Determine the (x, y) coordinate at the center of the cell enclosing the given text.  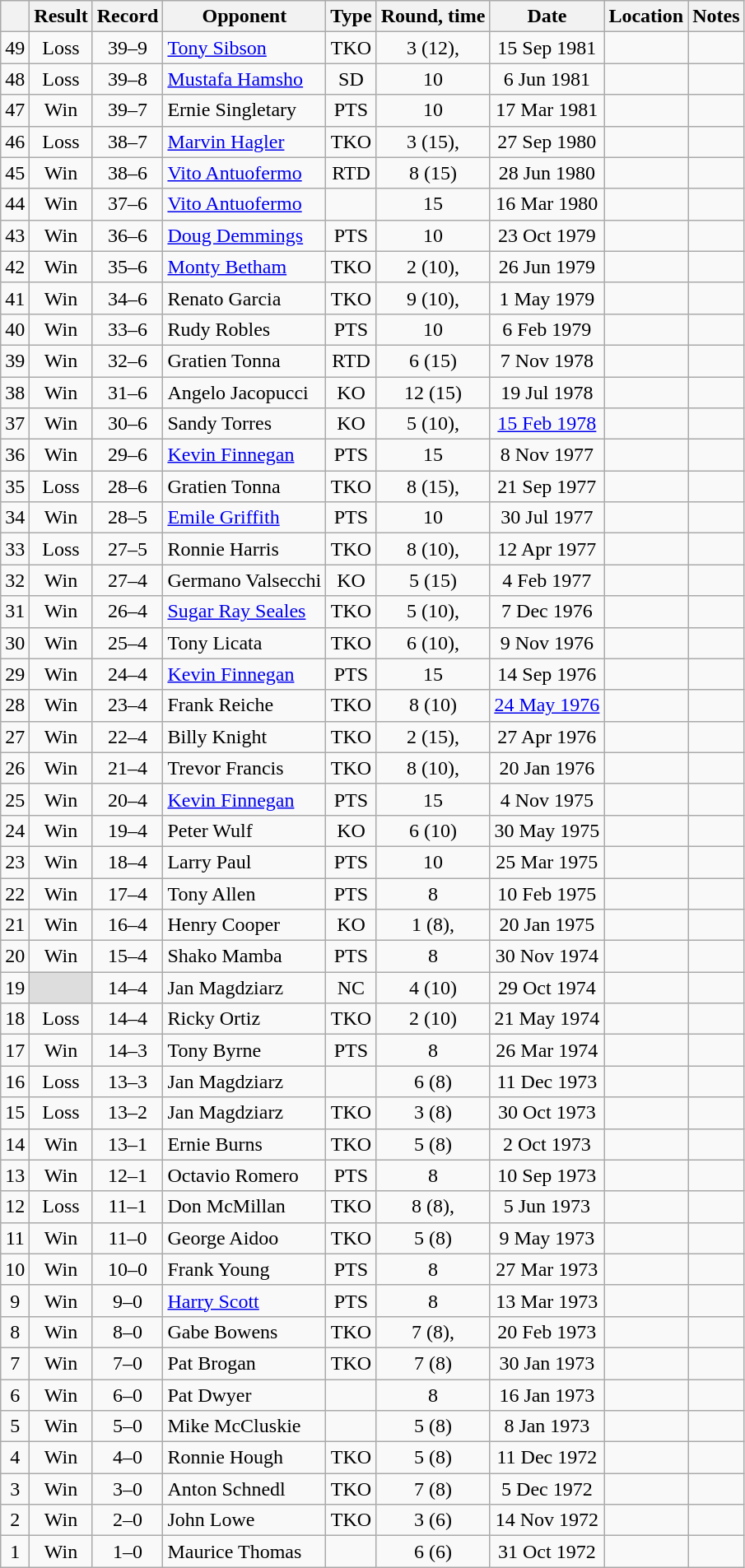
11 (15, 1238)
Ronnie Harris (244, 549)
8–0 (128, 1332)
6 (6) (433, 1552)
18 (15, 1019)
5 (15) (433, 580)
3 (6) (433, 1520)
4–0 (128, 1458)
26–4 (128, 612)
Octavio Romero (244, 1175)
6 (10) (433, 831)
19 (15, 988)
30 Jan 1973 (547, 1363)
Emile Griffith (244, 518)
Maurice Thomas (244, 1552)
20 Jan 1975 (547, 925)
38–7 (128, 142)
12 (15, 1207)
20–4 (128, 799)
7–0 (128, 1363)
10–0 (128, 1269)
46 (15, 142)
29 Oct 1974 (547, 988)
30 Jul 1977 (547, 518)
26 Mar 1974 (547, 1050)
23 Oct 1979 (547, 235)
6 Jun 1981 (547, 79)
2 Oct 1973 (547, 1144)
Tony Byrne (244, 1050)
Mustafa Hamsho (244, 79)
Frank Reiche (244, 705)
8 (15), (433, 486)
28 (15, 705)
21–4 (128, 768)
25–4 (128, 643)
11–1 (128, 1207)
1 (8), (433, 925)
3 (15, 1489)
7 (8), (433, 1332)
Date (547, 16)
Henry Cooper (244, 925)
1 May 1979 (547, 298)
9 May 1973 (547, 1238)
Trevor Francis (244, 768)
27 Mar 1973 (547, 1269)
3 (8) (433, 1113)
40 (15, 329)
14 (15, 1144)
39 (15, 361)
NC (351, 988)
21 (15, 925)
7 Nov 1978 (547, 361)
15–4 (128, 956)
28 Jun 1980 (547, 173)
39–9 (128, 48)
22–4 (128, 737)
21 Sep 1977 (547, 486)
Ronnie Hough (244, 1458)
11 Dec 1973 (547, 1082)
19–4 (128, 831)
15 Sep 1981 (547, 48)
Location (646, 16)
16 Jan 1973 (547, 1395)
Type (351, 16)
13 (15, 1175)
Opponent (244, 16)
19 Jul 1978 (547, 393)
24 May 1976 (547, 705)
44 (15, 204)
23 (15, 862)
30 May 1975 (547, 831)
12 Apr 1977 (547, 549)
Renato Garcia (244, 298)
22 (15, 893)
6 Feb 1979 (547, 329)
Tony Allen (244, 893)
36–6 (128, 235)
Round, time (433, 16)
17 (15, 1050)
Record (128, 16)
30 Nov 1974 (547, 956)
30–6 (128, 424)
38 (15, 393)
2 (15), (433, 737)
17–4 (128, 893)
13–1 (128, 1144)
Tony Licata (244, 643)
11–0 (128, 1238)
20 Feb 1973 (547, 1332)
John Lowe (244, 1520)
10 Feb 1975 (547, 893)
20 (15, 956)
27–5 (128, 549)
30 Oct 1973 (547, 1113)
43 (15, 235)
Frank Young (244, 1269)
36 (15, 455)
13–2 (128, 1113)
28–6 (128, 486)
32–6 (128, 361)
47 (15, 110)
42 (15, 267)
13 Mar 1973 (547, 1300)
27 Sep 1980 (547, 142)
SD (351, 79)
Don McMillan (244, 1207)
Ernie Burns (244, 1144)
29–6 (128, 455)
Pat Brogan (244, 1363)
4 Nov 1975 (547, 799)
33 (15, 549)
Harry Scott (244, 1300)
6 (10), (433, 643)
8 Jan 1973 (547, 1426)
41 (15, 298)
34 (15, 518)
Marvin Hagler (244, 142)
Sandy Torres (244, 424)
Angelo Jacopucci (244, 393)
4 (10) (433, 988)
27 Apr 1976 (547, 737)
Ricky Ortiz (244, 1019)
6 (8) (433, 1082)
12 (15) (433, 393)
6 (15) (433, 361)
11 Dec 1972 (547, 1458)
16 Mar 1980 (547, 204)
8 (8), (433, 1207)
7 (15, 1363)
28–5 (128, 518)
26 Jun 1979 (547, 267)
10 Sep 1973 (547, 1175)
9 Nov 1976 (547, 643)
4 (15, 1458)
37–6 (128, 204)
Notes (716, 16)
Larry Paul (244, 862)
24 (15, 831)
14 Nov 1972 (547, 1520)
31–6 (128, 393)
31 (15, 612)
8 (10) (433, 705)
33–6 (128, 329)
38–6 (128, 173)
6–0 (128, 1395)
17 Mar 1981 (547, 110)
Sugar Ray Seales (244, 612)
13–3 (128, 1082)
14 Sep 1976 (547, 674)
3 (12), (433, 48)
45 (15, 173)
32 (15, 580)
14–3 (128, 1050)
5–0 (128, 1426)
2–0 (128, 1520)
35–6 (128, 267)
Mike McCluskie (244, 1426)
Anton Schnedl (244, 1489)
25 (15, 799)
3 (15), (433, 142)
Rudy Robles (244, 329)
2 (10), (433, 267)
27 (15, 737)
Ernie Singletary (244, 110)
35 (15, 486)
George Aidoo (244, 1238)
16 (15, 1082)
12–1 (128, 1175)
24–4 (128, 674)
29 (15, 674)
8 (15) (433, 173)
9–0 (128, 1300)
39–8 (128, 79)
2 (10) (433, 1019)
Peter Wulf (244, 831)
30 (15, 643)
1–0 (128, 1552)
16–4 (128, 925)
49 (15, 48)
1 (15, 1552)
7 Dec 1976 (547, 612)
Gabe Bowens (244, 1332)
Result (61, 16)
27–4 (128, 580)
8 Nov 1977 (547, 455)
Doug Demmings (244, 235)
6 (15, 1395)
Tony Sibson (244, 48)
25 Mar 1975 (547, 862)
9 (10), (433, 298)
5 (15, 1426)
Pat Dwyer (244, 1395)
Germano Valsecchi (244, 580)
5 Dec 1972 (547, 1489)
39–7 (128, 110)
3–0 (128, 1489)
15 Feb 1978 (547, 424)
31 Oct 1972 (547, 1552)
21 May 1974 (547, 1019)
2 (15, 1520)
9 (15, 1300)
4 Feb 1977 (547, 580)
20 Jan 1976 (547, 768)
Billy Knight (244, 737)
Shako Mamba (244, 956)
Monty Betham (244, 267)
48 (15, 79)
26 (15, 768)
18–4 (128, 862)
23–4 (128, 705)
37 (15, 424)
5 Jun 1973 (547, 1207)
34–6 (128, 298)
